Return the [x, y] coordinate for the center point of the cell that contains the specified text.  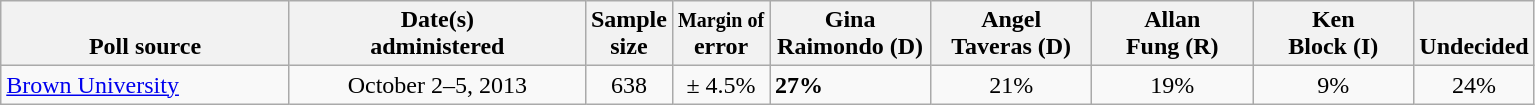
Brown University [146, 85]
Date(s)administered [437, 34]
24% [1474, 85]
AngelTaveras (D) [1012, 34]
AllanFung (R) [1172, 34]
Poll source [146, 34]
± 4.5% [720, 85]
October 2–5, 2013 [437, 85]
9% [1334, 85]
Samplesize [628, 34]
GinaRaimondo (D) [850, 34]
638 [628, 85]
21% [1012, 85]
Margin oferror [720, 34]
KenBlock (I) [1334, 34]
27% [850, 85]
Undecided [1474, 34]
19% [1172, 85]
